Search for the cell housing the specified text and yield its (x, y) center coordinate. 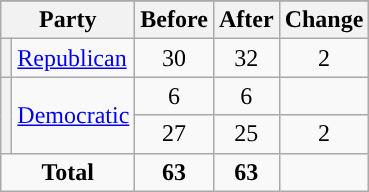
27 (174, 134)
Change (324, 20)
Total (68, 172)
After (246, 20)
25 (246, 134)
Before (174, 20)
Democratic (74, 115)
30 (174, 58)
Republican (74, 58)
Party (68, 20)
32 (246, 58)
